Capture the cell that displays the provided text and extract its (X, Y) central coordinate. 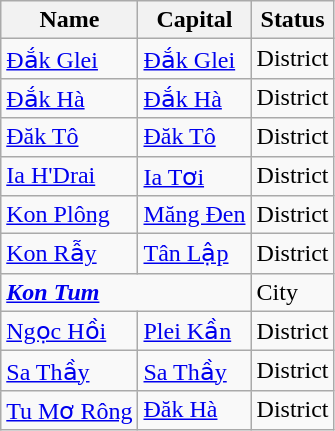
Capital (194, 20)
Kon Rẫy (70, 254)
Tân Lập (194, 254)
Đăk Hà (194, 410)
Tu Mơ Rông (70, 410)
Plei Kần (194, 331)
Măng Đen (194, 215)
City (292, 292)
Status (292, 20)
Ngọc Hồi (70, 331)
Kon Plông (70, 215)
Ia H'Drai (70, 176)
Name (70, 20)
Ia Tơi (194, 176)
Kon Tum (126, 292)
